Find where the given text appears and provide that cell's center as [X, Y] coordinate. 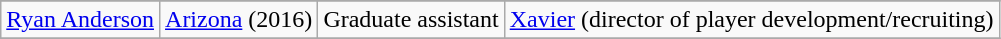
Graduate assistant [411, 20]
Xavier (director of player development/recruiting) [752, 20]
Arizona (2016) [239, 20]
Ryan Anderson [80, 20]
